Output the (x, y) coordinate of the center of the cell containing the given text.  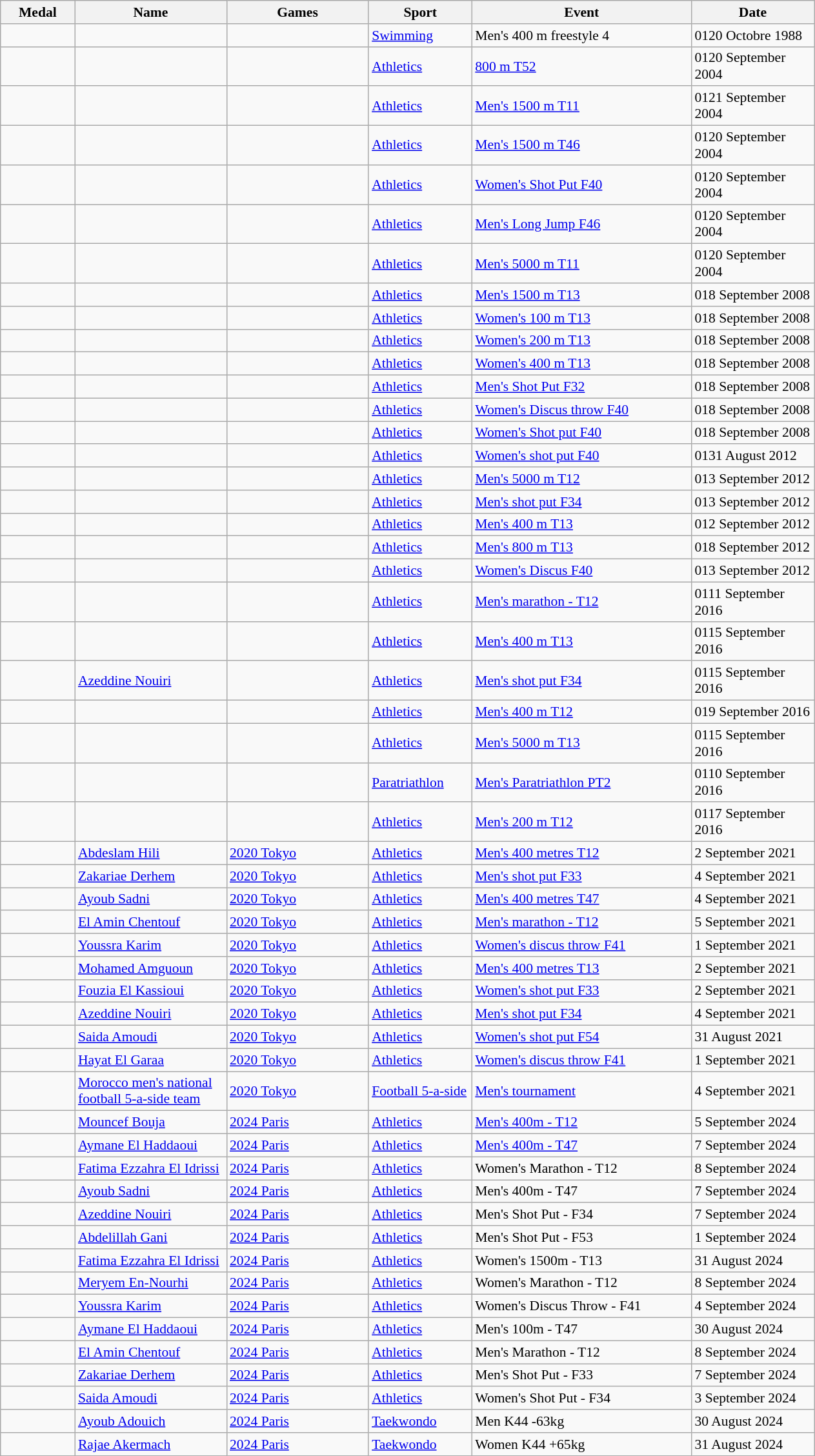
Men's 400 m T12 (581, 712)
Men's 1500 m T11 (581, 106)
Women's 400 m T13 (581, 364)
Women's shot put F54 (581, 1037)
Medal (37, 12)
Women's 200 m T13 (581, 341)
Women's Discus throw F40 (581, 410)
Name (151, 12)
Men's 5000 m T13 (581, 743)
Women's shot put F40 (581, 456)
Men's Marathon - T12 (581, 1352)
800 m T52 (581, 66)
5 September 2021 (752, 922)
Men's 5000 m T11 (581, 263)
0110 September 2016 (752, 782)
Men's Shot Put - F33 (581, 1375)
Men's Shot Put F32 (581, 387)
Women's 1500m - T13 (581, 1261)
Fouzia El Kassioui (151, 991)
3 September 2024 (752, 1399)
Women's Discus Throw - F41 (581, 1306)
Women K44 +65kg (581, 1444)
Men's Long Jump F46 (581, 224)
Date (752, 12)
Paratriathlon (420, 782)
Abdeslam Hili (151, 853)
Event (581, 12)
0121 September 2004 (752, 106)
31 August 2021 (752, 1037)
0117 September 2016 (752, 822)
Men's 1500 m T13 (581, 295)
Men's Shot Put - F34 (581, 1215)
Women's Discus F40 (581, 571)
Hayat El Garaa (151, 1060)
Men's 5000 m T12 (581, 479)
Women's Shot put F40 (581, 433)
Men's 400 metres T12 (581, 853)
012 September 2012 (752, 524)
Women's 100 m T13 (581, 318)
Men K44 -63kg (581, 1421)
5 September 2024 (752, 1122)
Men's 200 m T12 (581, 822)
Women's Shot Put - F34 (581, 1399)
Men's 1500 m T46 (581, 146)
Men's 400 m freestyle 4 (581, 35)
0131 August 2012 (752, 456)
Morocco men's national football 5-a-side team (151, 1092)
Games (297, 12)
Men's tournament (581, 1092)
Sport (420, 12)
0111 September 2016 (752, 601)
Football 5-a-side (420, 1092)
0120 Octobre 1988 (752, 35)
Meryem En-Nourhi (151, 1283)
Men's 100m - T47 (581, 1330)
Women's shot put F33 (581, 991)
Mouncef Bouja (151, 1122)
4 September 2024 (752, 1306)
Rajae Akermach (151, 1444)
Women's Shot Put F40 (581, 184)
Men's 400 metres T13 (581, 968)
Men's 800 m T13 (581, 548)
Men's shot put F33 (581, 876)
018 September 2012 (752, 548)
Mohamed Amguoun (151, 968)
1 September 2024 (752, 1237)
Men's 400m - T12 (581, 1122)
019 September 2016 (752, 712)
Men's Shot Put - F53 (581, 1237)
Ayoub Adouich (151, 1421)
Men's Paratriathlon PT2 (581, 782)
Swimming (420, 35)
Men's 400 metres T47 (581, 899)
Abdelillah Gani (151, 1237)
